Identify which cell holds the provided text, then report its (X, Y) central coordinate. 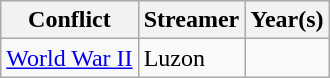
Luzon (192, 58)
World War II (70, 58)
Year(s) (287, 20)
Conflict (70, 20)
Streamer (192, 20)
